Pinpoint the cell where the given text exists, returning its [x, y] midpoint coordinate. 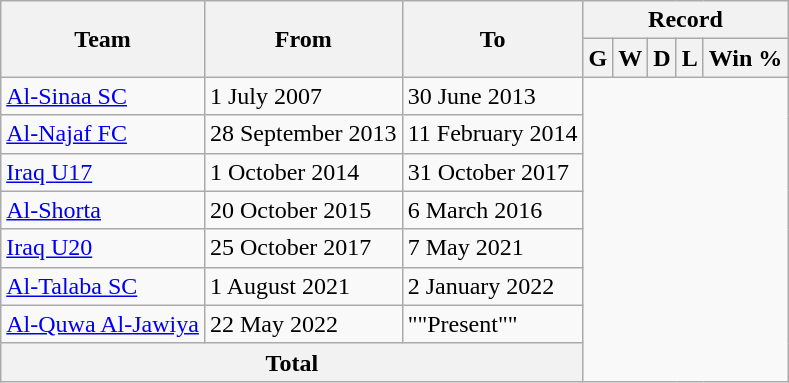
1 July 2007 [303, 96]
To [492, 39]
""Present"" [492, 324]
Iraq U17 [103, 172]
28 September 2013 [303, 134]
G [598, 58]
Iraq U20 [103, 248]
7 May 2021 [492, 248]
Al-Sinaa SC [103, 96]
From [303, 39]
D [662, 58]
Total [292, 362]
31 October 2017 [492, 172]
20 October 2015 [303, 210]
11 February 2014 [492, 134]
2 January 2022 [492, 286]
22 May 2022 [303, 324]
30 June 2013 [492, 96]
Win % [746, 58]
1 August 2021 [303, 286]
Al-Talaba SC [103, 286]
Team [103, 39]
Al-Najaf FC [103, 134]
6 March 2016 [492, 210]
L [690, 58]
Al-Quwa Al-Jawiya [103, 324]
1 October 2014 [303, 172]
25 October 2017 [303, 248]
Record [686, 20]
W [630, 58]
Al-Shorta [103, 210]
